Return the [x, y] coordinate for the center point of the cell that contains the specified text.  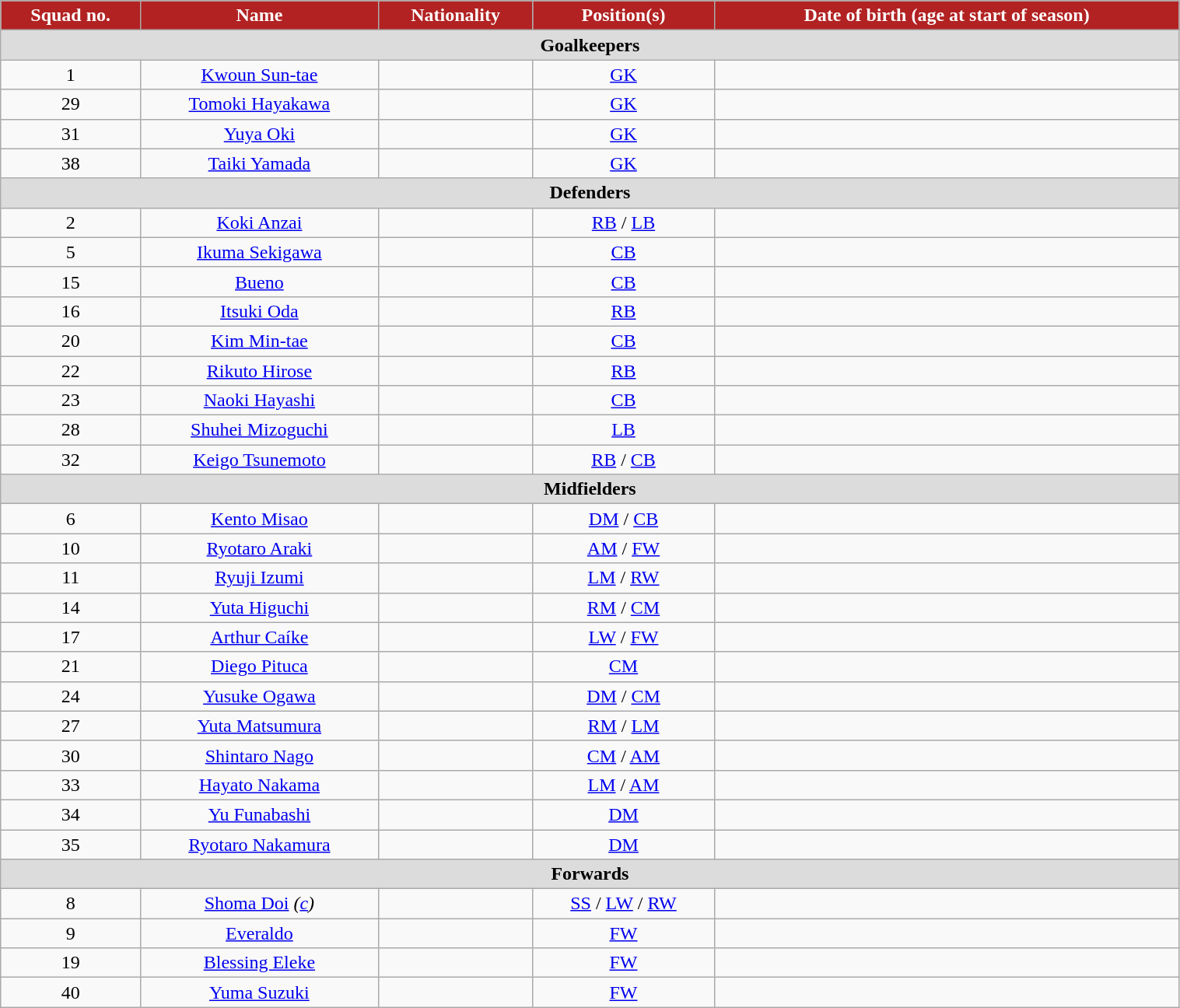
Forwards [590, 874]
Tomoki Hayakawa [260, 104]
Itsuki Oda [260, 311]
28 [71, 430]
33 [71, 785]
22 [71, 371]
Diego Pituca [260, 667]
Name [260, 16]
RM / CM [624, 607]
32 [71, 460]
AM / FW [624, 548]
27 [71, 726]
20 [71, 341]
Hayato Nakama [260, 785]
9 [71, 933]
21 [71, 667]
LW / FW [624, 637]
23 [71, 401]
LM / RW [624, 578]
Everaldo [260, 933]
Ryuji Izumi [260, 578]
Yu Funabashi [260, 814]
Kento Misao [260, 519]
5 [71, 252]
1 [71, 75]
LB [624, 430]
LM / AM [624, 785]
Defenders [590, 193]
Ryotaro Nakamura [260, 844]
11 [71, 578]
Goalkeepers [590, 45]
Arthur Caíke [260, 637]
Koki Anzai [260, 222]
Squad no. [71, 16]
RM / LM [624, 726]
Taiki Yamada [260, 163]
10 [71, 548]
34 [71, 814]
2 [71, 222]
30 [71, 755]
Kwoun Sun-tae [260, 75]
31 [71, 134]
Keigo Tsunemoto [260, 460]
DM / CM [624, 696]
16 [71, 311]
CM [624, 667]
Shuhei Mizoguchi [260, 430]
Blessing Eleke [260, 963]
Bueno [260, 282]
Rikuto Hirose [260, 371]
15 [71, 282]
Date of birth (age at start of season) [947, 16]
19 [71, 963]
Naoki Hayashi [260, 401]
Midfielders [590, 489]
SS / LW / RW [624, 904]
29 [71, 104]
Ryotaro Araki [260, 548]
DM / CB [624, 519]
38 [71, 163]
35 [71, 844]
24 [71, 696]
Yuya Oki [260, 134]
RB / LB [624, 222]
14 [71, 607]
Kim Min-tae [260, 341]
CM / AM [624, 755]
RB / CB [624, 460]
Position(s) [624, 16]
40 [71, 992]
Ikuma Sekigawa [260, 252]
Shintaro Nago [260, 755]
8 [71, 904]
Yuta Higuchi [260, 607]
6 [71, 519]
Yuta Matsumura [260, 726]
Yuma Suzuki [260, 992]
Yusuke Ogawa [260, 696]
Shoma Doi (c) [260, 904]
17 [71, 637]
Nationality [456, 16]
